Pinpoint the cell where the given text exists, returning its (X, Y) midpoint coordinate. 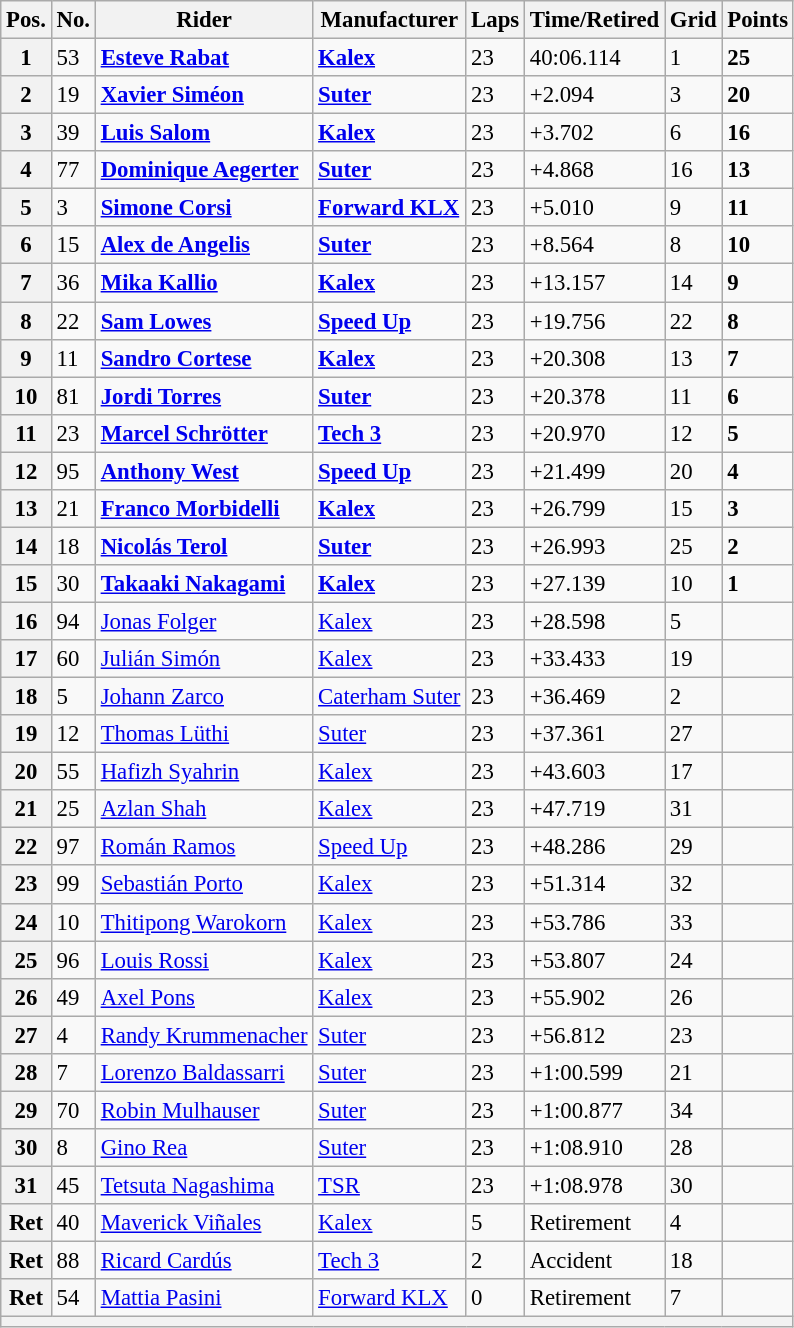
Louis Rossi (204, 960)
+47.719 (594, 809)
+13.157 (594, 283)
49 (73, 997)
40 (73, 1223)
Hafizh Syahrin (204, 772)
Azlan Shah (204, 809)
+51.314 (594, 885)
+1:00.599 (594, 1073)
Rider (204, 20)
+33.433 (594, 659)
+43.603 (594, 772)
Grid (694, 20)
Alex de Angelis (204, 245)
Franco Morbidelli (204, 509)
Johann Zarco (204, 697)
Simone Corsi (204, 208)
Julián Simón (204, 659)
88 (73, 1261)
53 (73, 58)
Luis Salom (204, 133)
+3.702 (594, 133)
70 (73, 1110)
45 (73, 1185)
36 (73, 283)
77 (73, 170)
0 (496, 1298)
+8.564 (594, 245)
+28.598 (594, 621)
95 (73, 471)
+21.499 (594, 471)
Takaaki Nakagami (204, 584)
Anthony West (204, 471)
Mattia Pasini (204, 1298)
Xavier Siméon (204, 95)
55 (73, 772)
Axel Pons (204, 997)
Maverick Viñales (204, 1223)
Lorenzo Baldassarri (204, 1073)
Mika Kallio (204, 283)
+2.094 (594, 95)
+20.970 (594, 433)
+26.799 (594, 509)
60 (73, 659)
96 (73, 960)
Jordi Torres (204, 396)
Thitipong Warokorn (204, 922)
Accident (594, 1261)
+53.807 (594, 960)
+1:08.910 (594, 1148)
+1:00.877 (594, 1110)
+53.786 (594, 922)
94 (73, 621)
+27.139 (594, 584)
32 (694, 885)
No. (73, 20)
Román Ramos (204, 847)
Nicolás Terol (204, 546)
33 (694, 922)
Sam Lowes (204, 321)
Tetsuta Nagashima (204, 1185)
Robin Mulhauser (204, 1110)
Ricard Cardús (204, 1261)
Thomas Lüthi (204, 734)
+37.361 (594, 734)
+56.812 (594, 1035)
+36.469 (594, 697)
99 (73, 885)
Time/Retired (594, 20)
34 (694, 1110)
40:06.114 (594, 58)
54 (73, 1298)
Esteve Rabat (204, 58)
81 (73, 396)
+4.868 (594, 170)
97 (73, 847)
Caterham Suter (390, 697)
+19.756 (594, 321)
+20.378 (594, 396)
+5.010 (594, 208)
39 (73, 133)
TSR (390, 1185)
Sandro Cortese (204, 358)
Pos. (26, 20)
Sebastián Porto (204, 885)
Laps (496, 20)
Marcel Schrötter (204, 433)
+55.902 (594, 997)
+48.286 (594, 847)
Gino Rea (204, 1148)
+26.993 (594, 546)
+20.308 (594, 358)
Randy Krummenacher (204, 1035)
Manufacturer (390, 20)
Points (758, 20)
+1:08.978 (594, 1185)
Jonas Folger (204, 621)
Dominique Aegerter (204, 170)
